Identify which cell holds the provided text, then report its [x, y] central coordinate. 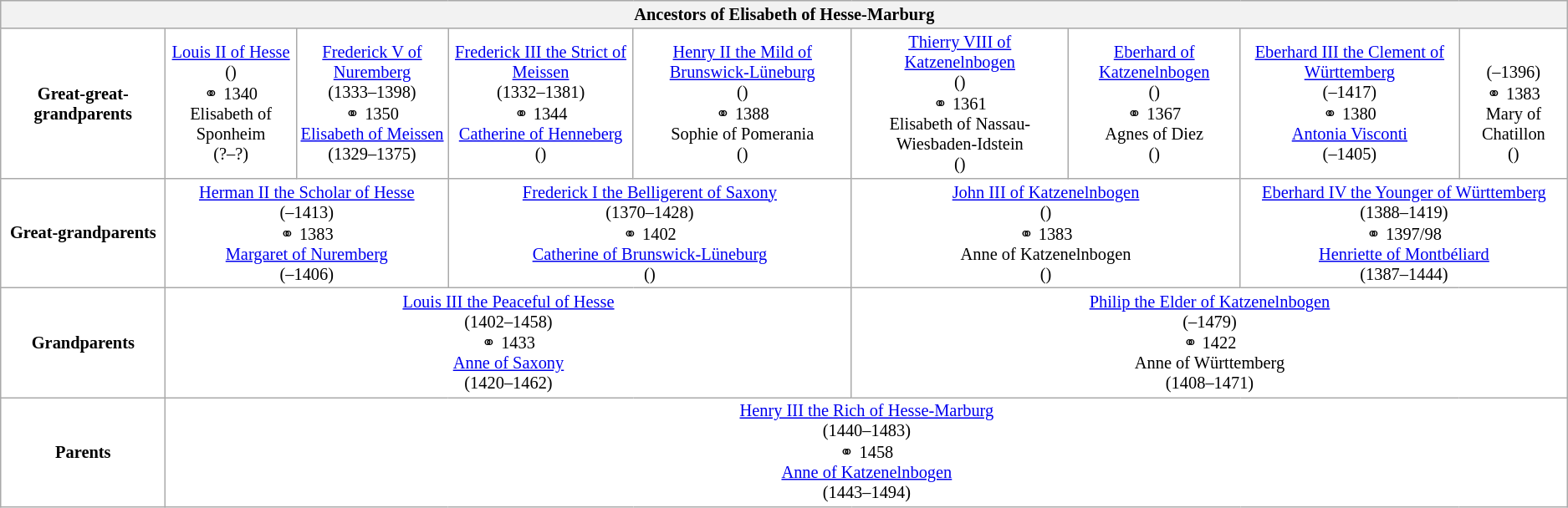
Herman II the Scholar of Hesse(–1413)⚭ 1383Margaret of Nuremberg(–1406) [307, 232]
Ancestors of Elisabeth of Hesse-Marburg [784, 14]
(–1396)⚭ 1383Mary of Chatillon() [1514, 104]
Henry II the Mild of Brunswick-Lüneburg()⚭ 1388Sophie of Pomerania() [743, 104]
Philip the Elder of Katzenelnbogen(–1479)⚭ 1422Anne of Württemberg(1408–1471) [1209, 343]
Eberhard III the Clement of Württemberg(–1417)⚭ 1380Antonia Visconti(–1405) [1350, 104]
Parents [84, 451]
John III of Katzenelnbogen()⚭ 1383Anne of Katzenelnbogen() [1045, 232]
Great-grandparents [84, 232]
Louis II of Hesse()⚭ 1340Elisabeth of Sponheim(?–?) [231, 104]
Louis III the Peaceful of Hesse(1402–1458)⚭ 1433Anne of Saxony(1420–1462) [508, 343]
Frederick V of Nuremberg(1333–1398)⚭ 1350Elisabeth of Meissen(1329–1375) [371, 104]
Frederick III the Strict of Meissen(1332–1381)⚭ 1344Catherine of Henneberg() [541, 104]
Eberhard IV the Younger of Württemberg(1388–1419)⚭ 1397/98Henriette of Montbéliard(1387–1444) [1404, 232]
Frederick I the Belligerent of Saxony(1370–1428)⚭ 1402Catherine of Brunswick-Lüneburg() [650, 232]
Grandparents [84, 343]
Henry III the Rich of Hesse-Marburg(1440–1483)⚭ 1458Anne of Katzenelnbogen(1443–1494) [866, 451]
Thierry VIII of Katzenelnbogen()⚭ 1361Elisabeth of Nassau-Wiesbaden-Idstein() [960, 104]
Eberhard of Katzenelnbogen()⚭ 1367Agnes of Diez() [1154, 104]
Great-great-grandparents [84, 104]
